Scan for the cell matching the given text and deliver its (x, y) coordinate at center. 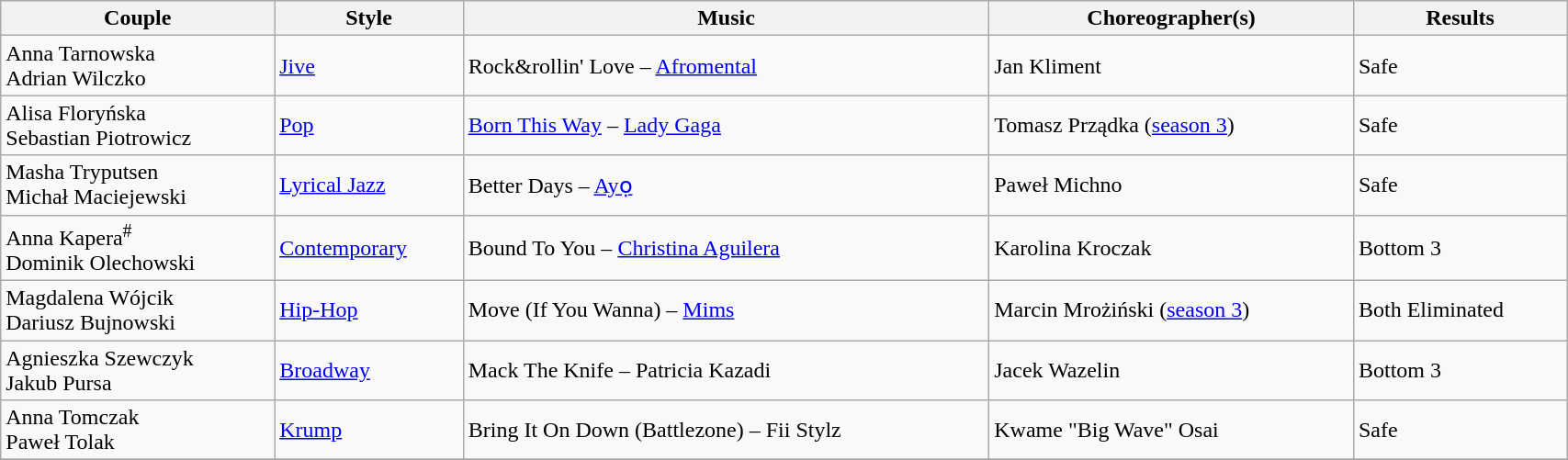
Tomasz Prządka (season 3) (1172, 125)
Masha TryputsenMichał Maciejewski (138, 185)
Paweł Michno (1172, 185)
Born This Way – Lady Gaga (726, 125)
Pop (369, 125)
Kwame "Big Wave" Osai (1172, 430)
Style (369, 18)
Lyrical Jazz (369, 185)
Marcin Mrożiński (season 3) (1172, 310)
Alisa FloryńskaSebastian Piotrowicz (138, 125)
Choreographer(s) (1172, 18)
Broadway (369, 371)
Anna TarnowskaAdrian Wilczko (138, 66)
Jacek Wazelin (1172, 371)
Move (If You Wanna) – Mims (726, 310)
Contemporary (369, 248)
Karolina Kroczak (1172, 248)
Jive (369, 66)
Krump (369, 430)
Rock&rollin' Love – Afromental (726, 66)
Anna Kapera#Dominik Olechowski (138, 248)
Music (726, 18)
Bound To You – Christina Aguilera (726, 248)
Bring It On Down (Battlezone) – Fii Stylz (726, 430)
Mack The Knife – Patricia Kazadi (726, 371)
Couple (138, 18)
Agnieszka SzewczykJakub Pursa (138, 371)
Both Eliminated (1460, 310)
Magdalena WójcikDariusz Bujnowski (138, 310)
Anna Tomczak Paweł Tolak (138, 430)
Jan Kliment (1172, 66)
Better Days – Ayọ (726, 185)
Hip-Hop (369, 310)
Results (1460, 18)
